Identify which cell holds the provided text, then report its (x, y) central coordinate. 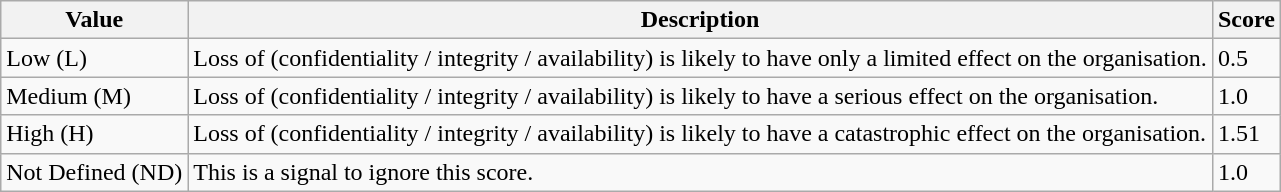
Loss of (confidentiality / integrity / availability) is likely to have only a limited effect on the organisation. (700, 58)
0.5 (1246, 58)
This is a signal to ignore this score. (700, 172)
Loss of (confidentiality / integrity / availability) is likely to have a serious effect on the organisation. (700, 96)
1.51 (1246, 134)
Description (700, 20)
Value (94, 20)
Score (1246, 20)
Loss of (confidentiality / integrity / availability) is likely to have a catastrophic effect on the organisation. (700, 134)
High (H) (94, 134)
Medium (M) (94, 96)
Not Defined (ND) (94, 172)
Low (L) (94, 58)
